Detect which cell encompasses the target text, then output its (x, y) center coordinate. 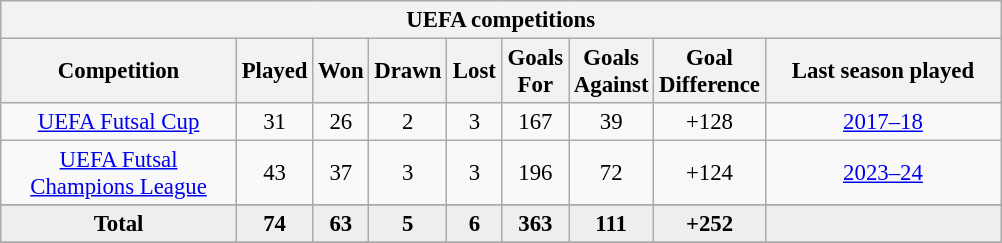
+128 (710, 122)
5 (408, 224)
43 (274, 174)
UEFA FutsalChampions League (119, 174)
Competition (119, 72)
6 (475, 224)
Played (274, 72)
72 (610, 174)
Goals For (535, 72)
363 (535, 224)
2 (408, 122)
2017–18 (883, 122)
Drawn (408, 72)
Total (119, 224)
31 (274, 122)
+124 (710, 174)
Goal Difference (710, 72)
39 (610, 122)
UEFA Futsal Cup (119, 122)
2023–24 (883, 174)
37 (341, 174)
111 (610, 224)
167 (535, 122)
26 (341, 122)
Goals Against (610, 72)
Won (341, 72)
UEFA competitions (501, 20)
196 (535, 174)
74 (274, 224)
Lost (475, 72)
63 (341, 224)
+252 (710, 224)
Last season played (883, 72)
